Identify which cell holds the provided text, then report its (x, y) central coordinate. 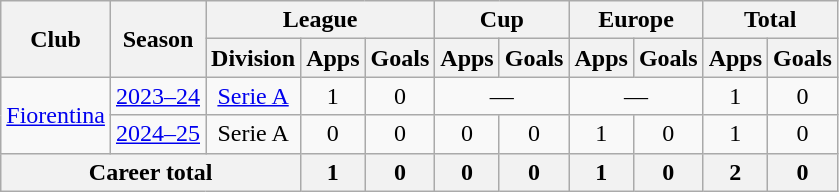
Career total (151, 172)
Total (770, 20)
Season (158, 39)
2023–24 (158, 96)
2024–25 (158, 134)
2 (735, 172)
Club (56, 39)
Europe (636, 20)
Division (254, 58)
Fiorentina (56, 115)
Cup (502, 20)
League (320, 20)
